Capture the cell that displays the provided text and extract its (X, Y) central coordinate. 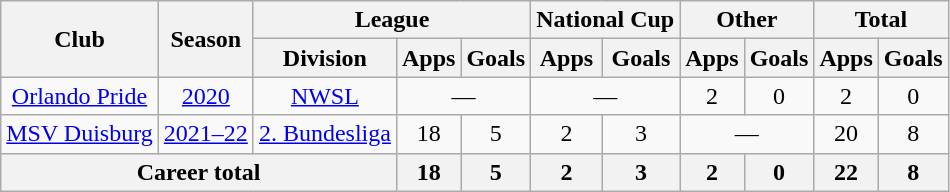
Orlando Pride (80, 96)
Season (206, 39)
22 (846, 172)
2021–22 (206, 134)
2020 (206, 96)
Club (80, 39)
MSV Duisburg (80, 134)
Career total (199, 172)
Other (747, 20)
Total (881, 20)
NWSL (324, 96)
National Cup (606, 20)
2. Bundesliga (324, 134)
League (392, 20)
Division (324, 58)
20 (846, 134)
